Locate the cell with the specified text and output its (x, y) center coordinate. 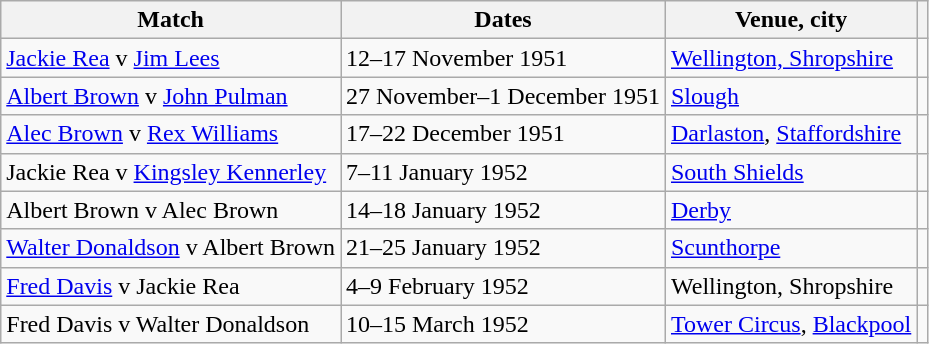
Albert Brown v Alec Brown (171, 210)
Match (171, 20)
Walter Donaldson v Albert Brown (171, 248)
Darlaston, Staffordshire (790, 134)
Alec Brown v Rex Williams (171, 134)
Fred Davis v Jackie Rea (171, 286)
Tower Circus, Blackpool (790, 324)
Jackie Rea v Jim Lees (171, 58)
Venue, city (790, 20)
10–15 March 1952 (502, 324)
7–11 January 1952 (502, 172)
Scunthorpe (790, 248)
27 November–1 December 1951 (502, 96)
17–22 December 1951 (502, 134)
4–9 February 1952 (502, 286)
Fred Davis v Walter Donaldson (171, 324)
Dates (502, 20)
South Shields (790, 172)
Albert Brown v John Pulman (171, 96)
14–18 January 1952 (502, 210)
21–25 January 1952 (502, 248)
Derby (790, 210)
Slough (790, 96)
12–17 November 1951 (502, 58)
Jackie Rea v Kingsley Kennerley (171, 172)
